Identify which cell holds the provided text, then report its (X, Y) central coordinate. 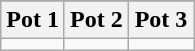
Pot 3 (161, 20)
Pot 2 (96, 20)
Pot 1 (33, 20)
